Search for the cell housing the specified text and yield its (x, y) center coordinate. 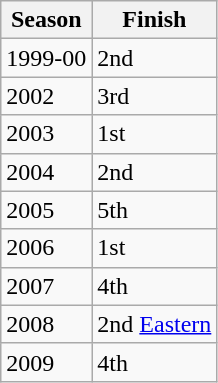
3rd (154, 96)
2007 (46, 286)
Season (46, 20)
2008 (46, 324)
2003 (46, 134)
5th (154, 210)
2004 (46, 172)
2009 (46, 362)
1999-00 (46, 58)
2002 (46, 96)
Finish (154, 20)
2nd Eastern (154, 324)
2005 (46, 210)
2006 (46, 248)
